Scan for the cell matching the given text and deliver its (x, y) coordinate at center. 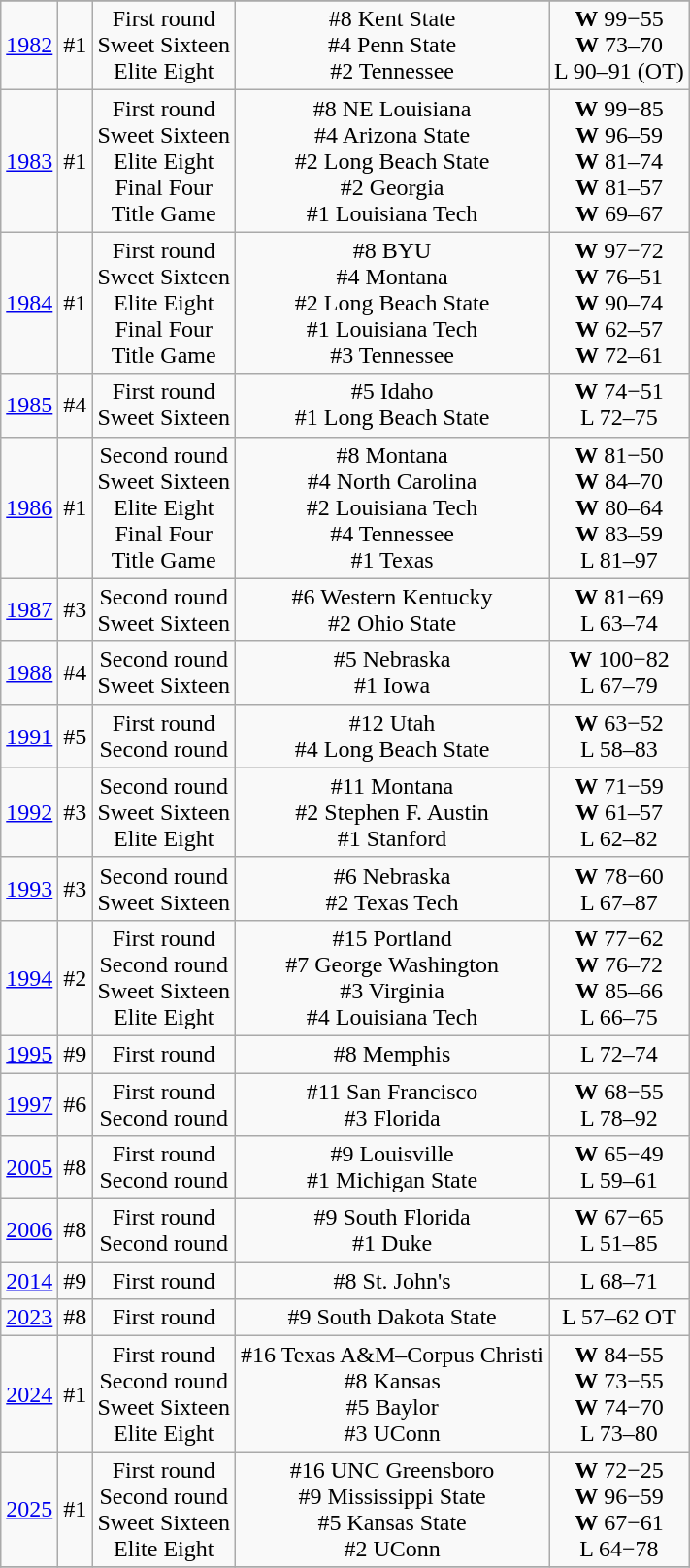
#11 Montana#2 Stephen F. Austin#1 Stanford (392, 812)
2005 (29, 1168)
1994 (29, 978)
#8 Memphis (392, 1054)
#9 Louisville#1 Michigan State (392, 1168)
#8 Kent State#4 Penn State#2 Tennessee (392, 46)
#8 Montana#4 North Carolina#2 Louisiana Tech#4 Tennessee#1 Texas (392, 507)
W 81−50W 84–70W 80–64W 83–59L 81–97 (619, 507)
Second roundSweet SixteenElite Eight (164, 812)
2025 (29, 1510)
W 63−52L 58–83 (619, 735)
1992 (29, 812)
#5 Idaho#1 Long Beach State (392, 406)
W 100−82L 67–79 (619, 673)
1993 (29, 889)
1997 (29, 1104)
2023 (29, 1318)
2024 (29, 1393)
W 78−60L 67–87 (619, 889)
1988 (29, 673)
#5 (76, 735)
L 72–74 (619, 1054)
W 68−55L 78–92 (619, 1104)
2014 (29, 1281)
First roundSweet SixteenElite Eight (164, 46)
#6 Nebraska#2 Texas Tech (392, 889)
Second roundSweet SixteenElite EightFinal FourTitle Game (164, 507)
#6 Western Kentucky#2 Ohio State (392, 609)
#15 Portland#7 George Washington#3 Virginia#4 Louisiana Tech (392, 978)
#6 (76, 1104)
W 65−49L 59–61 (619, 1168)
1987 (29, 609)
W 99−85W 96–59W 81–74W 81–57W 69–67 (619, 161)
1983 (29, 161)
L 57–62 OT (619, 1318)
W 71−59W 61–57L 62–82 (619, 812)
#5 Nebraska#1 Iowa (392, 673)
#8 St. John's (392, 1281)
1985 (29, 406)
#16 Texas A&M–Corpus Christi#8 Kansas#5 Baylor#3 UConn (392, 1393)
W 77−62W 76–72W 85–66L 66–75 (619, 978)
W 84−55W 73−55W 74−70L 73–80 (619, 1393)
2006 (29, 1230)
W 97−72W 76–51W 90–74W 62–57W 72–61 (619, 303)
1991 (29, 735)
W 74−51L 72–75 (619, 406)
#12 Utah#4 Long Beach State (392, 735)
L 68–71 (619, 1281)
#11 San Francisco#3 Florida (392, 1104)
#8 NE Louisiana#4 Arizona State#2 Long Beach State#2 Georgia#1 Louisiana Tech (392, 161)
1984 (29, 303)
#8 BYU#4 Montana#2 Long Beach State#1 Louisiana Tech#3 Tennessee (392, 303)
#2 (76, 978)
1986 (29, 507)
#9 South Dakota State (392, 1318)
W 67−65L 51–85 (619, 1230)
First roundSweet Sixteen (164, 406)
1982 (29, 46)
#9 South Florida#1 Duke (392, 1230)
W 72−25W 96−59W 67−61L 64−78 (619, 1510)
#16 UNC Greensboro#9 Mississippi State#5 Kansas State#2 UConn (392, 1510)
1995 (29, 1054)
W 81−69L 63–74 (619, 609)
W 99−55W 73–70L 90–91 (OT) (619, 46)
